Pinpoint the cell where the given text exists, returning its (x, y) midpoint coordinate. 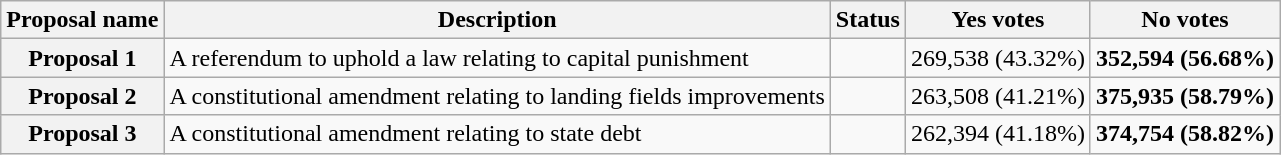
262,394 (41.18%) (998, 134)
Proposal 2 (82, 96)
A constitutional amendment relating to state debt (497, 134)
Proposal name (82, 20)
No votes (1184, 20)
A referendum to uphold a law relating to capital punishment (497, 58)
375,935 (58.79%) (1184, 96)
Description (497, 20)
A constitutional amendment relating to landing fields improvements (497, 96)
Proposal 1 (82, 58)
Proposal 3 (82, 134)
263,508 (41.21%) (998, 96)
374,754 (58.82%) (1184, 134)
269,538 (43.32%) (998, 58)
Yes votes (998, 20)
352,594 (56.68%) (1184, 58)
Status (868, 20)
